Detect which cell encompasses the target text, then output its [x, y] center coordinate. 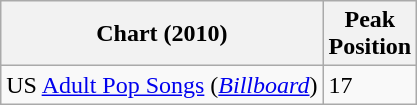
17 [370, 85]
US Adult Pop Songs (Billboard) [162, 85]
Chart (2010) [162, 34]
Peak Position [370, 34]
